Find where the given text appears and provide that cell's center as (x, y) coordinate. 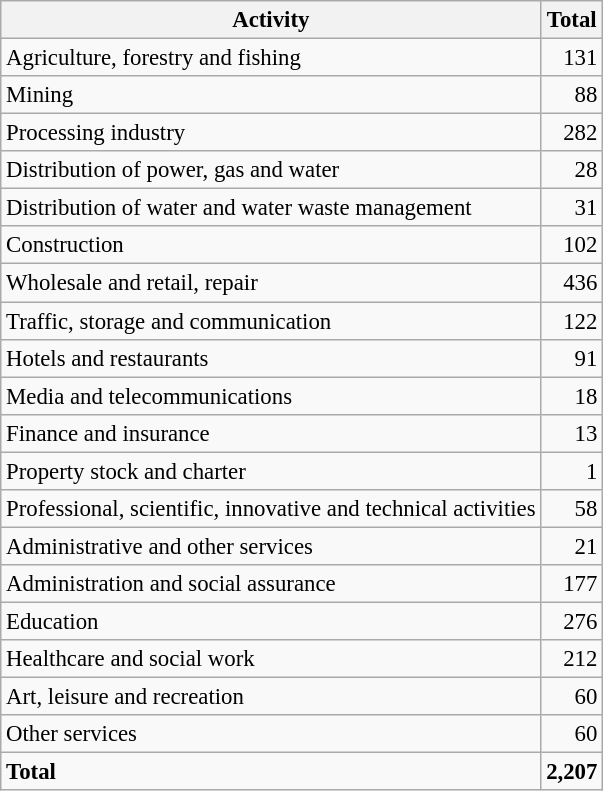
Wholesale and retail, repair (271, 283)
28 (572, 170)
Mining (271, 95)
91 (572, 358)
Finance and insurance (271, 433)
Healthcare and social work (271, 659)
13 (572, 433)
131 (572, 58)
Processing industry (271, 133)
Activity (271, 20)
Distribution of power, gas and water (271, 170)
177 (572, 584)
2,207 (572, 772)
58 (572, 509)
1 (572, 471)
Hotels and restaurants (271, 358)
Administrative and other services (271, 546)
Agriculture, forestry and fishing (271, 58)
Education (271, 621)
212 (572, 659)
Professional, scientific, innovative and technical activities (271, 509)
31 (572, 208)
Media and telecommunications (271, 396)
Other services (271, 734)
88 (572, 95)
Traffic, storage and communication (271, 321)
Construction (271, 245)
Distribution of water and water waste management (271, 208)
102 (572, 245)
Art, leisure and recreation (271, 697)
21 (572, 546)
Administration and social assurance (271, 584)
276 (572, 621)
436 (572, 283)
282 (572, 133)
122 (572, 321)
Property stock and charter (271, 471)
18 (572, 396)
